Identify which cell holds the provided text, then report its (x, y) central coordinate. 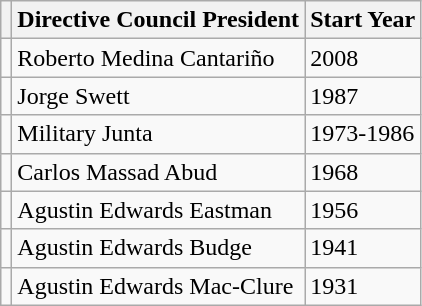
1956 (363, 210)
1968 (363, 172)
Start Year (363, 20)
Agustin Edwards Mac-Clure (158, 286)
Roberto Medina Cantariño (158, 58)
2008 (363, 58)
Agustin Edwards Eastman (158, 210)
Directive Council President (158, 20)
Military Junta (158, 134)
1973-1986 (363, 134)
1987 (363, 96)
Carlos Massad Abud (158, 172)
Jorge Swett (158, 96)
Agustin Edwards Budge (158, 248)
1931 (363, 286)
1941 (363, 248)
